Scan for the cell matching the given text and deliver its (X, Y) coordinate at center. 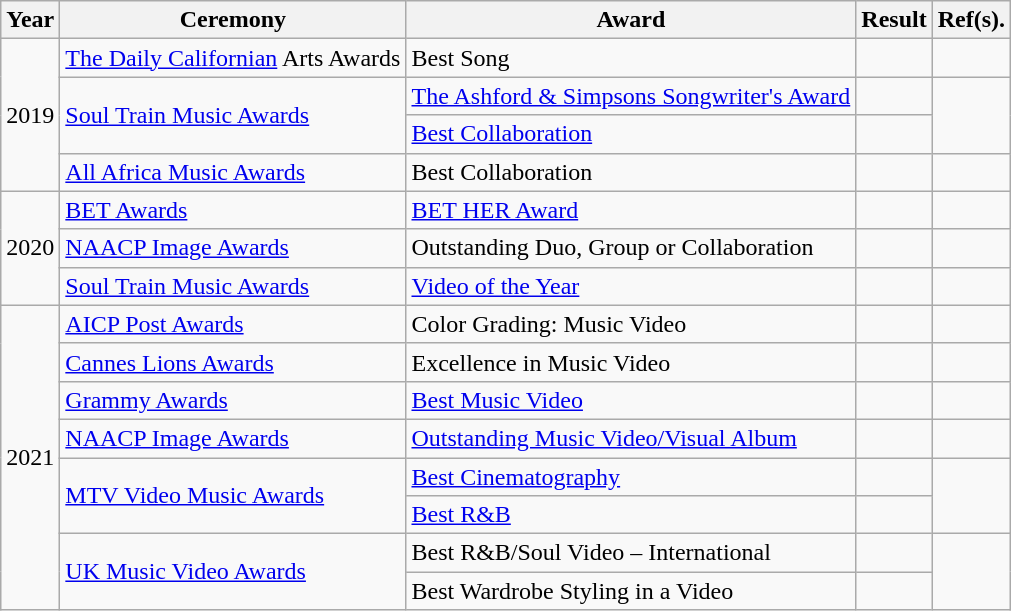
Award (631, 20)
MTV Video Music Awards (233, 496)
The Ashford & Simpsons Songwriter's Award (631, 96)
Outstanding Music Video/Visual Album (631, 438)
Grammy Awards (233, 400)
Best R&B/Soul Video – International (631, 553)
Best Music Video (631, 400)
BET HER Award (631, 210)
Color Grading: Music Video (631, 324)
2020 (30, 248)
The Daily Californian Arts Awards (233, 58)
Best R&B (631, 515)
All Africa Music Awards (233, 172)
Best Cinematography (631, 477)
2021 (30, 457)
Result (894, 20)
Best Song (631, 58)
Outstanding Duo, Group or Collaboration (631, 248)
Best Wardrobe Styling in a Video (631, 591)
Ceremony (233, 20)
Video of the Year (631, 286)
Year (30, 20)
Excellence in Music Video (631, 362)
UK Music Video Awards (233, 572)
AICP Post Awards (233, 324)
Cannes Lions Awards (233, 362)
BET Awards (233, 210)
Ref(s). (971, 20)
2019 (30, 115)
